For the text-containing cell, return its midpoint in (x, y) coordinate format. 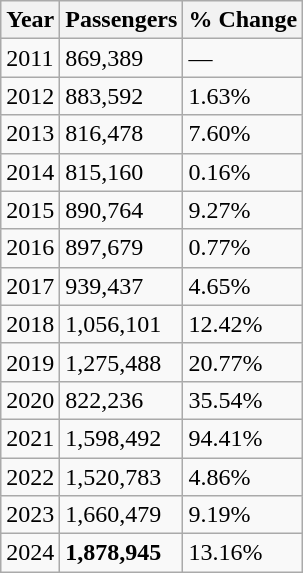
2012 (30, 96)
94.41% (243, 438)
Year (30, 20)
20.77% (243, 362)
883,592 (122, 96)
1,056,101 (122, 324)
2011 (30, 58)
1,520,783 (122, 477)
1,275,488 (122, 362)
0.16% (243, 172)
2016 (30, 248)
1.63% (243, 96)
9.27% (243, 210)
Passengers (122, 20)
2013 (30, 134)
4.86% (243, 477)
2022 (30, 477)
897,679 (122, 248)
7.60% (243, 134)
35.54% (243, 400)
% Change (243, 20)
2023 (30, 515)
12.42% (243, 324)
13.16% (243, 553)
1,660,479 (122, 515)
2018 (30, 324)
4.65% (243, 286)
822,236 (122, 400)
2017 (30, 286)
2015 (30, 210)
9.19% (243, 515)
815,160 (122, 172)
1,598,492 (122, 438)
— (243, 58)
869,389 (122, 58)
890,764 (122, 210)
1,878,945 (122, 553)
0.77% (243, 248)
2014 (30, 172)
939,437 (122, 286)
2020 (30, 400)
816,478 (122, 134)
2024 (30, 553)
2021 (30, 438)
2019 (30, 362)
